Return (x, y) of the center of cell containing provided text 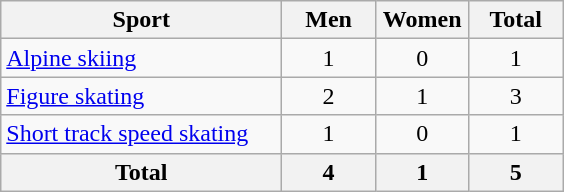
Sport (142, 20)
Figure skating (142, 96)
3 (516, 96)
Short track speed skating (142, 134)
2 (329, 96)
Alpine skiing (142, 58)
Women (422, 20)
5 (516, 172)
4 (329, 172)
Men (329, 20)
